From the cell containing the given text, extract its center point as [x, y] coordinate. 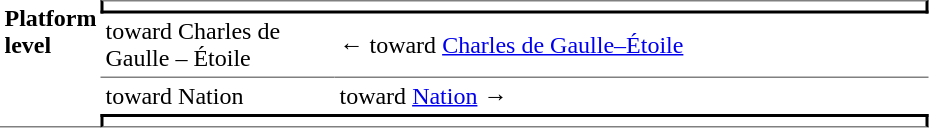
toward Nation → [632, 96]
toward Charles de Gaulle – Étoile [218, 46]
toward Nation [218, 96]
Platform level [50, 64]
← toward Charles de Gaulle–Étoile [632, 46]
